Determine the [x, y] coordinate at the center of the cell enclosing the given text.  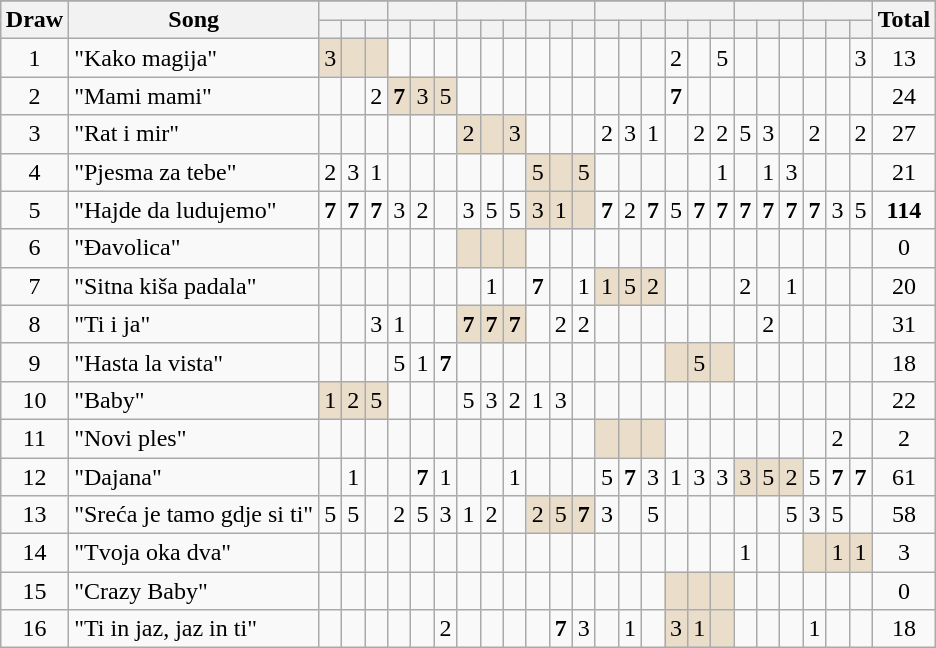
24 [904, 96]
22 [904, 400]
4 [34, 172]
"Ti i ja" [194, 324]
8 [34, 324]
"Kako magija" [194, 58]
Draw [34, 20]
"Novi ples" [194, 438]
"Ti in jaz, jaz in ti" [194, 629]
Song [194, 20]
Total [904, 20]
"Rat i mir" [194, 134]
"Pjesma za tebe" [194, 172]
"Hasta la vista" [194, 362]
15 [34, 591]
27 [904, 134]
12 [34, 477]
16 [34, 629]
20 [904, 286]
9 [34, 362]
"Hajde da ludujemo" [194, 210]
114 [904, 210]
10 [34, 400]
"Crazy Baby" [194, 591]
11 [34, 438]
"Mami mami" [194, 96]
"Sitna kiša padala" [194, 286]
"Dajana" [194, 477]
"Tvoja oka dva" [194, 553]
61 [904, 477]
"Đavolica" [194, 248]
"Baby" [194, 400]
"Sreća je tamo gdje si ti" [194, 515]
21 [904, 172]
6 [34, 248]
58 [904, 515]
14 [34, 553]
31 [904, 324]
